Return (X, Y) of the center of cell containing provided text 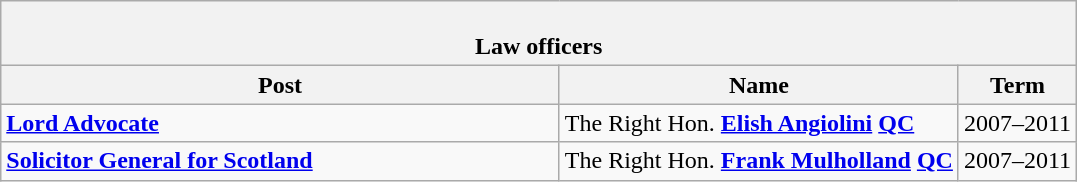
Term (1017, 85)
Name (758, 85)
The Right Hon. Elish Angiolini QC (758, 123)
Law officers (539, 34)
Post (280, 85)
The Right Hon. Frank Mulholland QC (758, 161)
Lord Advocate (280, 123)
Solicitor General for Scotland (280, 161)
